Extract the (x, y) coordinate from the center of the cell holding the provided text.  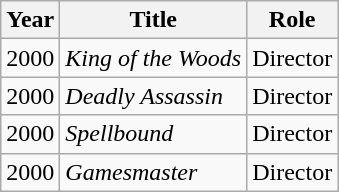
Spellbound (154, 134)
Role (292, 20)
King of the Woods (154, 58)
Deadly Assassin (154, 96)
Title (154, 20)
Gamesmaster (154, 172)
Year (30, 20)
